Provide the (X, Y) coordinate of the cell's center where the given text is located.  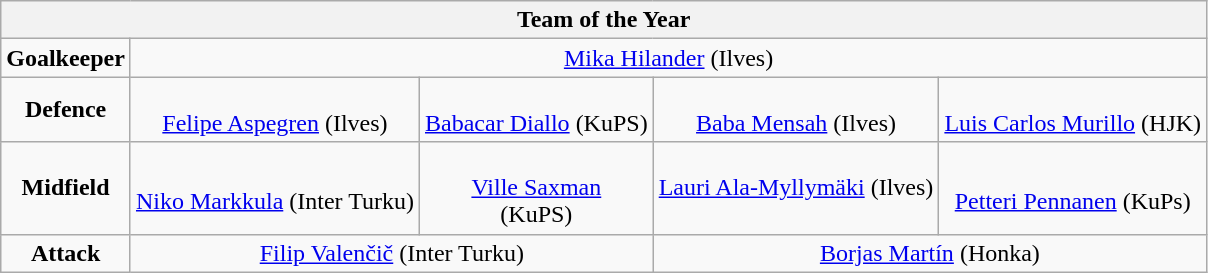
Filip Valenčič (Inter Turku) (392, 253)
Midfield (66, 188)
Baba Mensah (Ilves) (796, 110)
Babacar Diallo (KuPS) (536, 110)
Luis Carlos Murillo (HJK) (1073, 110)
Attack (66, 253)
Ville Saxman(KuPS) (536, 188)
Borjas Martín (Honka) (930, 253)
Lauri Ala-Myllymäki (Ilves) (796, 188)
Goalkeeper (66, 58)
Petteri Pennanen (KuPs) (1073, 188)
Mika Hilander (Ilves) (668, 58)
Defence (66, 110)
Felipe Aspegren (Ilves) (274, 110)
Team of the Year (604, 20)
Niko Markkula (Inter Turku) (274, 188)
